Pinpoint the cell where the given text exists, returning its (X, Y) midpoint coordinate. 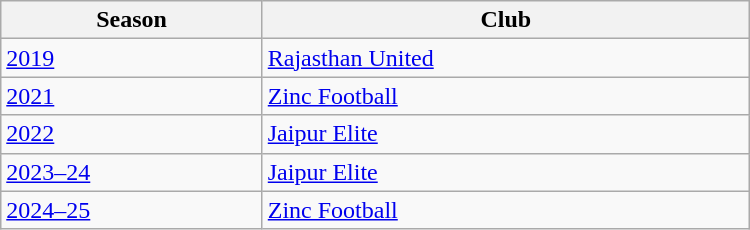
2019 (132, 58)
2024–25 (132, 210)
2021 (132, 96)
Club (506, 20)
2023–24 (132, 172)
Rajasthan United (506, 58)
Season (132, 20)
2022 (132, 134)
